Find where the given text appears and provide that cell's center as (x, y) coordinate. 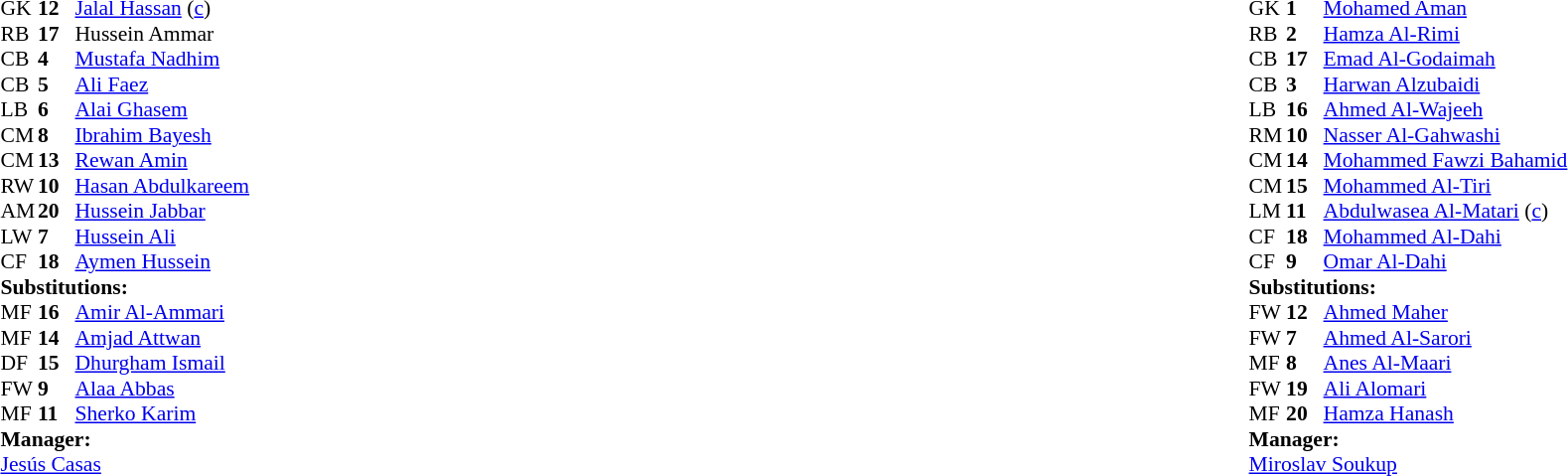
RW (19, 186)
Amjad Attwan (163, 338)
Abdulwasea Al-Matari (c) (1446, 212)
Hamza Al-Rimi (1446, 34)
Mohammed Al-Tiri (1446, 186)
Sherko Karim (163, 414)
AM (19, 212)
Hussein Jabbar (163, 212)
RM (1268, 135)
Aymen Hussein (163, 261)
2 (1305, 34)
Hamza Hanash (1446, 414)
Omar Al-Dahi (1446, 261)
Ali Faez (163, 84)
Ibrahim Bayesh (163, 135)
Ahmed Maher (1446, 313)
Hussein Ammar (163, 34)
3 (1305, 84)
Mustafa Nadhim (163, 59)
Rewan Amin (163, 160)
Dhurgham Ismail (163, 363)
Ahmed Al-Wajeeh (1446, 110)
Alaa Abbas (163, 389)
Amir Al-Ammari (163, 313)
12 (1305, 313)
Nasser Al-Gahwashi (1446, 135)
Ahmed Al-Sarori (1446, 338)
4 (57, 59)
DF (19, 363)
Hussein Ali (163, 237)
LW (19, 237)
Anes Al-Maari (1446, 363)
19 (1305, 389)
LM (1268, 212)
Harwan Alzubaidi (1446, 84)
Emad Al-Godaimah (1446, 59)
Mohammed Al-Dahi (1446, 237)
5 (57, 84)
Ali Alomari (1446, 389)
Hasan Abdulkareem (163, 186)
13 (57, 160)
Mohammed Fawzi Bahamid (1446, 160)
6 (57, 110)
Alai Ghasem (163, 110)
